For the text-containing cell, return its midpoint in [X, Y] coordinate format. 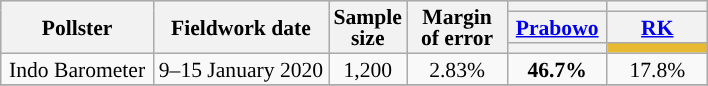
Fieldwork date [240, 27]
46.7% [557, 68]
Pollster [78, 27]
Prabowo [557, 27]
RK [657, 27]
Indo Barometer [78, 68]
1,200 [367, 68]
Margin of error [457, 27]
17.8% [657, 68]
Sample size [367, 27]
9–15 January 2020 [240, 68]
2.83% [457, 68]
